Pinpoint the cell where the given text exists, returning its (X, Y) midpoint coordinate. 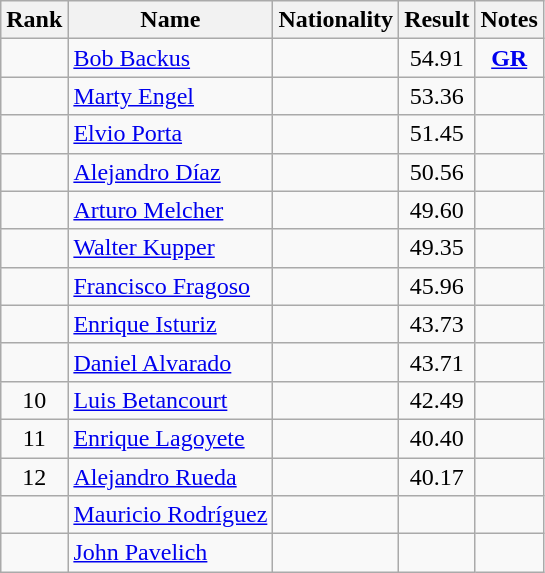
11 (34, 438)
53.36 (437, 96)
Bob Backus (170, 58)
Alejandro Díaz (170, 172)
Result (437, 20)
10 (34, 400)
Daniel Alvarado (170, 362)
Arturo Melcher (170, 210)
Alejandro Rueda (170, 477)
40.17 (437, 477)
49.35 (437, 248)
12 (34, 477)
43.71 (437, 362)
Walter Kupper (170, 248)
Marty Engel (170, 96)
54.91 (437, 58)
40.40 (437, 438)
Nationality (336, 20)
43.73 (437, 324)
Mauricio Rodríguez (170, 515)
50.56 (437, 172)
Notes (509, 20)
51.45 (437, 134)
Rank (34, 20)
GR (509, 58)
49.60 (437, 210)
Francisco Fragoso (170, 286)
Enrique Isturiz (170, 324)
Luis Betancourt (170, 400)
45.96 (437, 286)
John Pavelich (170, 553)
Name (170, 20)
Elvio Porta (170, 134)
42.49 (437, 400)
Enrique Lagoyete (170, 438)
